From the cell containing the given text, extract its center point as (X, Y) coordinate. 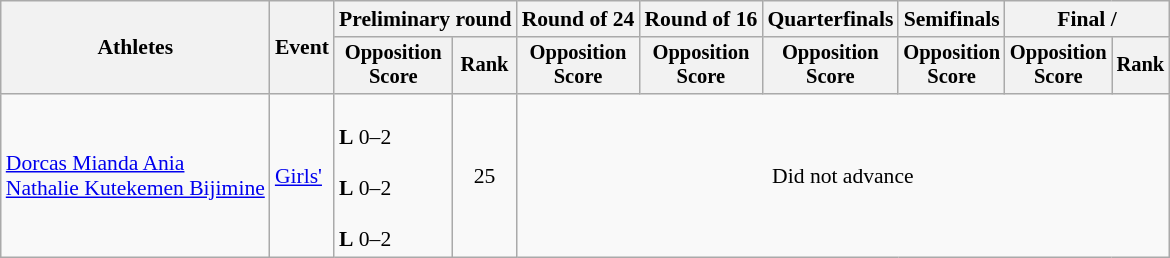
Semifinals (952, 19)
Quarterfinals (830, 19)
Dorcas Mianda AniaNathalie Kutekemen Bijimine (136, 176)
Event (302, 48)
Final / (1087, 19)
Girls' (302, 176)
Athletes (136, 48)
Did not advance (844, 176)
L 0–2 L 0–2 L 0–2 (394, 176)
25 (484, 176)
Preliminary round (426, 19)
Round of 24 (578, 19)
Round of 16 (700, 19)
